Identify which cell holds the provided text, then report its [x, y] central coordinate. 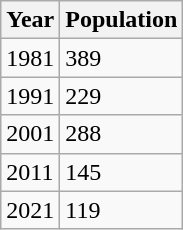
Year [30, 20]
2021 [30, 210]
2001 [30, 134]
2011 [30, 172]
288 [122, 134]
1991 [30, 96]
119 [122, 210]
Population [122, 20]
145 [122, 172]
229 [122, 96]
389 [122, 58]
1981 [30, 58]
